Capture the cell that displays the provided text and extract its (x, y) central coordinate. 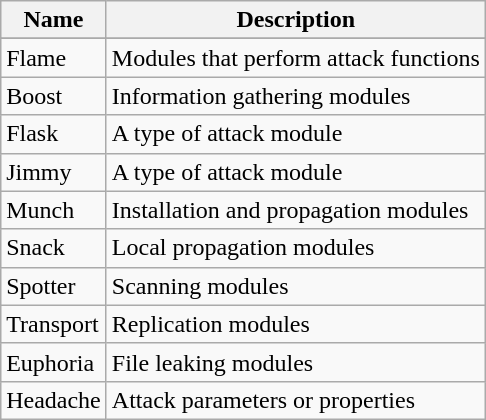
File leaking modules (296, 362)
Replication modules (296, 324)
Munch (54, 210)
Snack (54, 248)
Name (54, 20)
Attack parameters or properties (296, 400)
Spotter (54, 286)
Euphoria (54, 362)
Boost (54, 96)
Scanning modules (296, 286)
Flame (54, 58)
Jimmy (54, 172)
Local propagation modules (296, 248)
Information gathering modules (296, 96)
Description (296, 20)
Installation and propagation modules (296, 210)
Transport (54, 324)
Headache (54, 400)
Modules that perform attack functions (296, 58)
Flask (54, 134)
